Return the (x, y) coordinate for the center point of the cell that contains the specified text.  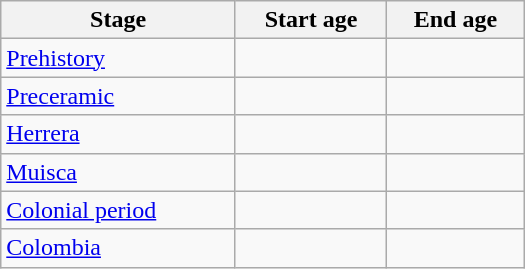
Preceramic (118, 96)
Colonial period (118, 210)
Colombia (118, 248)
Herrera (118, 134)
Prehistory (118, 58)
Stage (118, 20)
Muisca (118, 172)
End age (456, 20)
Start age (310, 20)
